For the text-containing cell, return its midpoint in [X, Y] coordinate format. 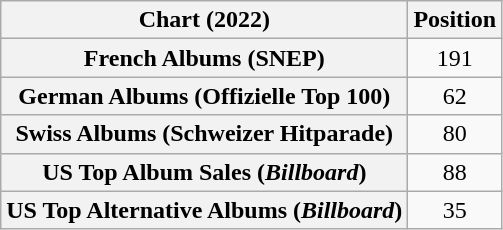
French Albums (SNEP) [204, 58]
US Top Album Sales (Billboard) [204, 172]
35 [455, 210]
62 [455, 96]
US Top Alternative Albums (Billboard) [204, 210]
80 [455, 134]
88 [455, 172]
Swiss Albums (Schweizer Hitparade) [204, 134]
German Albums (Offizielle Top 100) [204, 96]
Chart (2022) [204, 20]
191 [455, 58]
Position [455, 20]
